Scan for the cell matching the given text and deliver its [x, y] coordinate at center. 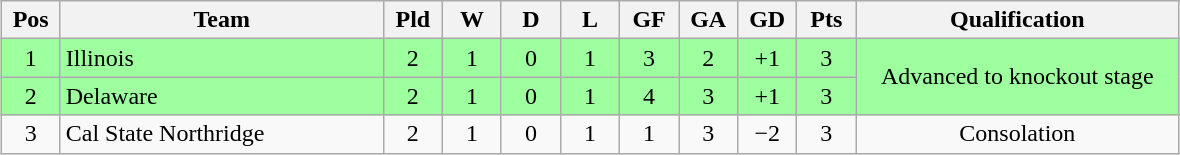
GD [768, 20]
Pts [826, 20]
−2 [768, 134]
Qualification [1018, 20]
GA [708, 20]
Team [222, 20]
GF [650, 20]
Consolation [1018, 134]
Cal State Northridge [222, 134]
L [590, 20]
4 [650, 96]
W [472, 20]
Pld [412, 20]
Illinois [222, 58]
D [530, 20]
Delaware [222, 96]
Advanced to knockout stage [1018, 77]
Pos [30, 20]
